Output the (x, y) coordinate of the center of the cell containing the given text.  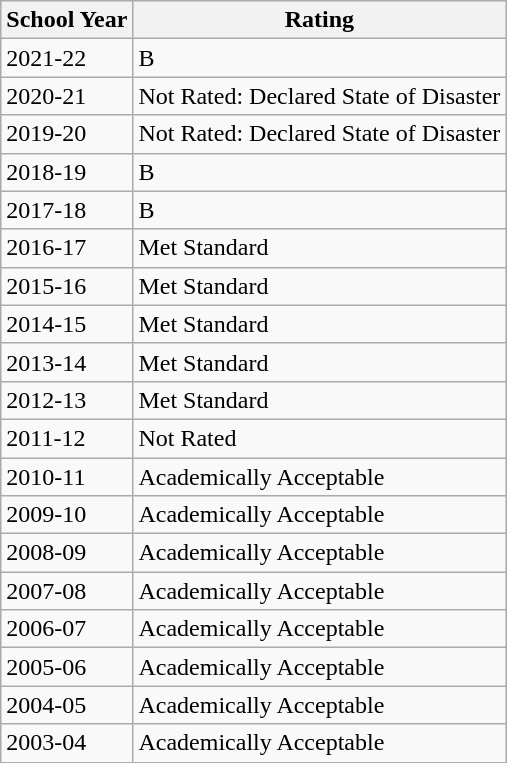
2014-15 (67, 324)
Rating (320, 20)
2006-07 (67, 629)
2019-20 (67, 134)
School Year (67, 20)
2011-12 (67, 438)
2012-13 (67, 400)
2020-21 (67, 96)
2018-19 (67, 172)
2003-04 (67, 743)
2009-10 (67, 515)
2004-05 (67, 705)
2005-06 (67, 667)
2008-09 (67, 553)
2007-08 (67, 591)
2016-17 (67, 248)
2017-18 (67, 210)
2015-16 (67, 286)
Not Rated (320, 438)
2013-14 (67, 362)
2021-22 (67, 58)
2010-11 (67, 477)
